Scan for the cell matching the given text and deliver its (X, Y) coordinate at center. 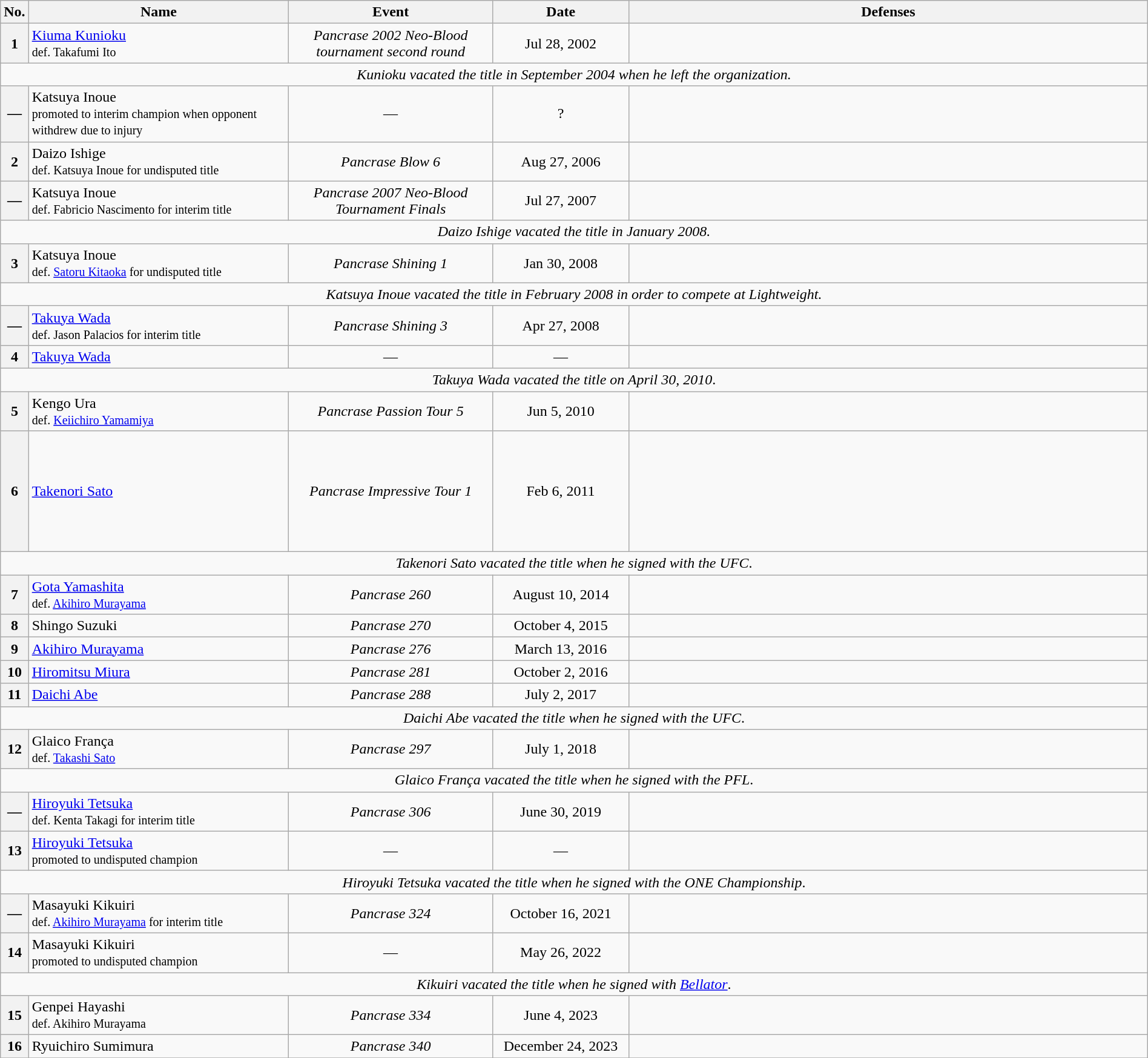
Genpei Hayashidef. Akihiro Murayama (159, 1016)
Takenori Sato vacated the title when he signed with the UFC. (574, 563)
15 (15, 1016)
October 16, 2021 (561, 913)
10 (15, 672)
14 (15, 953)
Daizo Ishige vacated the title in January 2008. (574, 232)
Pancrase 324 (391, 913)
No. (15, 12)
Hiroyuki Tetsukapromoted to undisputed champion (159, 851)
Name (159, 12)
Aug 27, 2006 (561, 161)
7 (15, 594)
Pancrase 281 (391, 672)
Katsuya Inouedef. Satoru Kitaoka for undisputed title (159, 263)
Masayuki Kikuiridef. Akihiro Murayama for interim title (159, 913)
Pancrase 270 (391, 626)
16 (15, 1046)
Date (561, 12)
Pancrase 340 (391, 1046)
June 30, 2019 (561, 811)
Pancrase 288 (391, 695)
3 (15, 263)
Jan 30, 2008 (561, 263)
Pancrase 2002 Neo-Blood tournament second round (391, 44)
Hiroyuki Tetsuka vacated the title when he signed with the ONE Championship. (574, 882)
Daizo Ishigedef. Katsuya Inoue for undisputed title (159, 161)
Pancrase Shining 3 (391, 326)
Apr 27, 2008 (561, 326)
Daichi Abe vacated the title when he signed with the UFC. (574, 718)
Takuya Wada vacated the title on April 30, 2010. (574, 379)
Pancrase 2007 Neo-Blood Tournament Finals (391, 201)
Event (391, 12)
Hiromitsu Miura (159, 672)
October 4, 2015 (561, 626)
Pancrase Shining 1 (391, 263)
Kunioku vacated the title in September 2004 when he left the organization. (574, 74)
Pancrase 306 (391, 811)
Takuya Wadadef. Jason Palacios for interim title (159, 326)
Katsuya Inoue vacated the title in February 2008 in order to compete at Lightweight. (574, 294)
July 1, 2018 (561, 749)
Glaico Françadef. Takashi Sato (159, 749)
July 2, 2017 (561, 695)
Pancrase Passion Tour 5 (391, 410)
Pancrase 334 (391, 1016)
Daichi Abe (159, 695)
June 4, 2023 (561, 1016)
Feb 6, 2011 (561, 491)
8 (15, 626)
Jul 27, 2007 (561, 201)
Pancrase 260 (391, 594)
Takuya Wada (159, 356)
August 10, 2014 (561, 594)
May 26, 2022 (561, 953)
Kiuma Kuniokudef. Takafumi Ito (159, 44)
December 24, 2023 (561, 1046)
Shingo Suzuki (159, 626)
Ryuichiro Sumimura (159, 1046)
13 (15, 851)
March 13, 2016 (561, 649)
Katsuya Inouepromoted to interim champion when opponent withdrew due to injury (159, 114)
Pancrase Impressive Tour 1 (391, 491)
Kengo Uradef. Keiichiro Yamamiya (159, 410)
Pancrase Blow 6 (391, 161)
6 (15, 491)
Glaico França vacated the title when he signed with the PFL. (574, 780)
Pancrase 297 (391, 749)
Masayuki Kikuiripromoted to undisputed champion (159, 953)
? (561, 114)
4 (15, 356)
Katsuya Inouedef. Fabricio Nascimento for interim title (159, 201)
9 (15, 649)
2 (15, 161)
12 (15, 749)
5 (15, 410)
Jun 5, 2010 (561, 410)
October 2, 2016 (561, 672)
Defenses (889, 12)
Hiroyuki Tetsukadef. Kenta Takagi for interim title (159, 811)
Pancrase 276 (391, 649)
11 (15, 695)
Kikuiri vacated the title when he signed with Bellator. (574, 984)
Takenori Sato (159, 491)
1 (15, 44)
Gota Yamashitadef. Akihiro Murayama (159, 594)
Akihiro Murayama (159, 649)
Jul 28, 2002 (561, 44)
